Scan for the cell matching the given text and deliver its (x, y) coordinate at center. 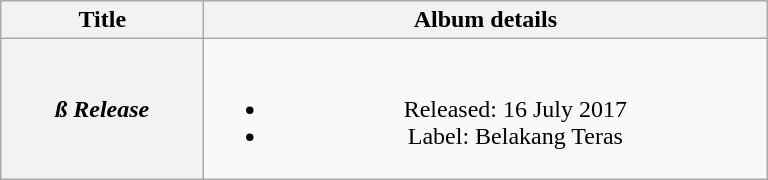
Album details (486, 20)
Title (102, 20)
ß Release (102, 109)
Released: 16 July 2017Label: Belakang Teras (486, 109)
